Capture the cell that displays the provided text and extract its [x, y] central coordinate. 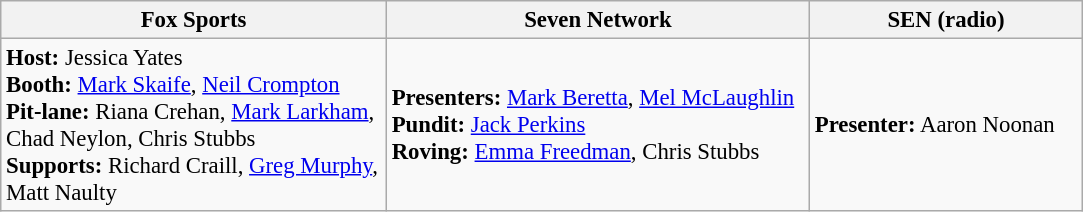
Fox Sports [194, 20]
Seven Network [598, 20]
Presenters: Mark Beretta, Mel McLaughlinPundit: Jack PerkinsRoving: Emma Freedman, Chris Stubbs [598, 126]
Presenter: Aaron Noonan [946, 126]
SEN (radio) [946, 20]
